Detect which cell encompasses the target text, then output its (x, y) center coordinate. 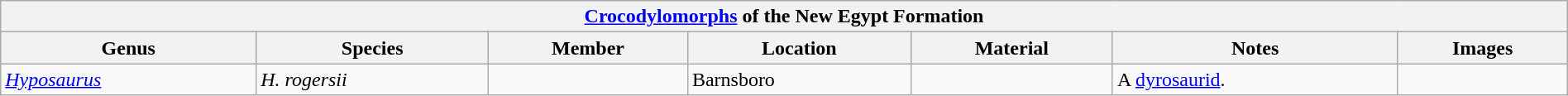
H. rogersii (372, 79)
Location (799, 48)
Genus (129, 48)
Images (1482, 48)
Crocodylomorphs of the New Egypt Formation (784, 17)
Notes (1255, 48)
Barnsboro (799, 79)
Member (589, 48)
A dyrosaurid. (1255, 79)
Hyposaurus (129, 79)
Material (1011, 48)
Species (372, 48)
